Locate the cell with the specified text and output its (x, y) center coordinate. 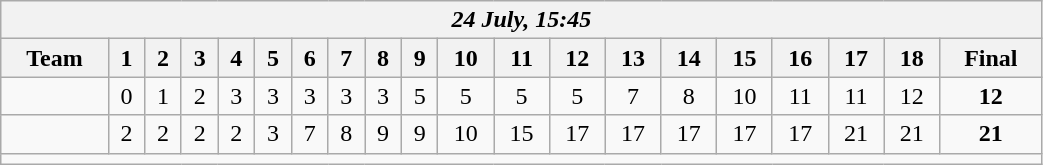
16 (800, 58)
Final (991, 58)
0 (126, 96)
24 July, 15:45 (522, 20)
6 (310, 58)
14 (689, 58)
Team (54, 58)
18 (912, 58)
4 (236, 58)
13 (633, 58)
